Search for the cell housing the specified text and yield its [X, Y] center coordinate. 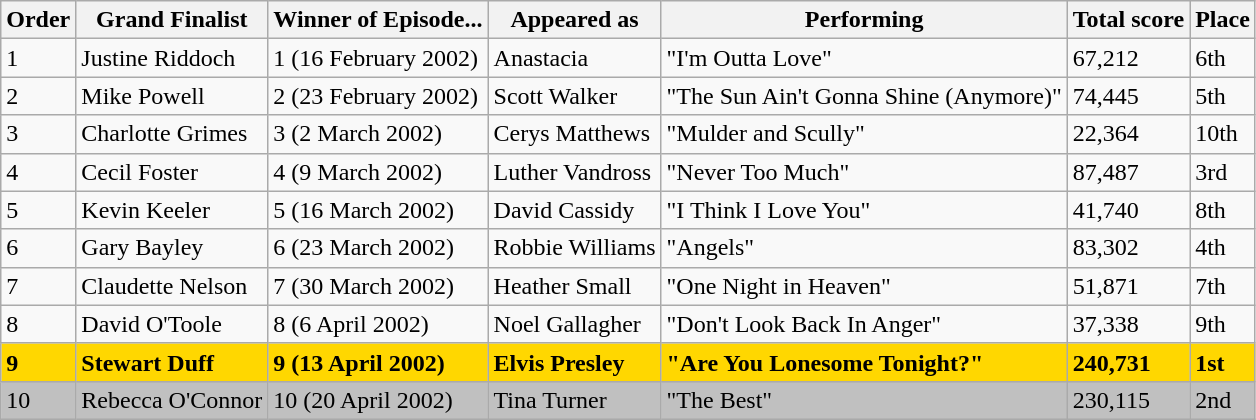
8 (6 April 2002) [378, 324]
David Cassidy [574, 210]
2 [38, 96]
5th [1223, 96]
74,445 [1128, 96]
9 (13 April 2002) [378, 362]
Kevin Keeler [172, 210]
3rd [1223, 172]
Noel Gallagher [574, 324]
2 (23 February 2002) [378, 96]
6th [1223, 58]
1st [1223, 362]
41,740 [1128, 210]
Performing [864, 20]
Place [1223, 20]
"The Best" [864, 400]
"Mulder and Scully" [864, 134]
7 [38, 286]
Luther Vandross [574, 172]
2nd [1223, 400]
Order [38, 20]
Charlotte Grimes [172, 134]
10 [38, 400]
51,871 [1128, 286]
"I Think I Love You" [864, 210]
5 [38, 210]
67,212 [1128, 58]
Total score [1128, 20]
10th [1223, 134]
Appeared as [574, 20]
240,731 [1128, 362]
"Are You Lonesome Tonight?" [864, 362]
Anastacia [574, 58]
"Never Too Much" [864, 172]
Stewart Duff [172, 362]
4 (9 March 2002) [378, 172]
87,487 [1128, 172]
7 (30 March 2002) [378, 286]
83,302 [1128, 248]
6 [38, 248]
Heather Small [574, 286]
Justine Riddoch [172, 58]
1 [38, 58]
Robbie Williams [574, 248]
4th [1223, 248]
9th [1223, 324]
Winner of Episode... [378, 20]
230,115 [1128, 400]
3 (2 March 2002) [378, 134]
"The Sun Ain't Gonna Shine (Anymore)" [864, 96]
Grand Finalist [172, 20]
"I'm Outta Love" [864, 58]
7th [1223, 286]
8th [1223, 210]
9 [38, 362]
3 [38, 134]
6 (23 March 2002) [378, 248]
Scott Walker [574, 96]
Rebecca O'Connor [172, 400]
37,338 [1128, 324]
Cecil Foster [172, 172]
"Angels" [864, 248]
Mike Powell [172, 96]
"Don't Look Back In Anger" [864, 324]
"One Night in Heaven" [864, 286]
10 (20 April 2002) [378, 400]
Tina Turner [574, 400]
8 [38, 324]
4 [38, 172]
David O'Toole [172, 324]
Gary Bayley [172, 248]
Elvis Presley [574, 362]
1 (16 February 2002) [378, 58]
5 (16 March 2002) [378, 210]
Claudette Nelson [172, 286]
Cerys Matthews [574, 134]
22,364 [1128, 134]
